Pinpoint the cell where the given text exists, returning its [X, Y] midpoint coordinate. 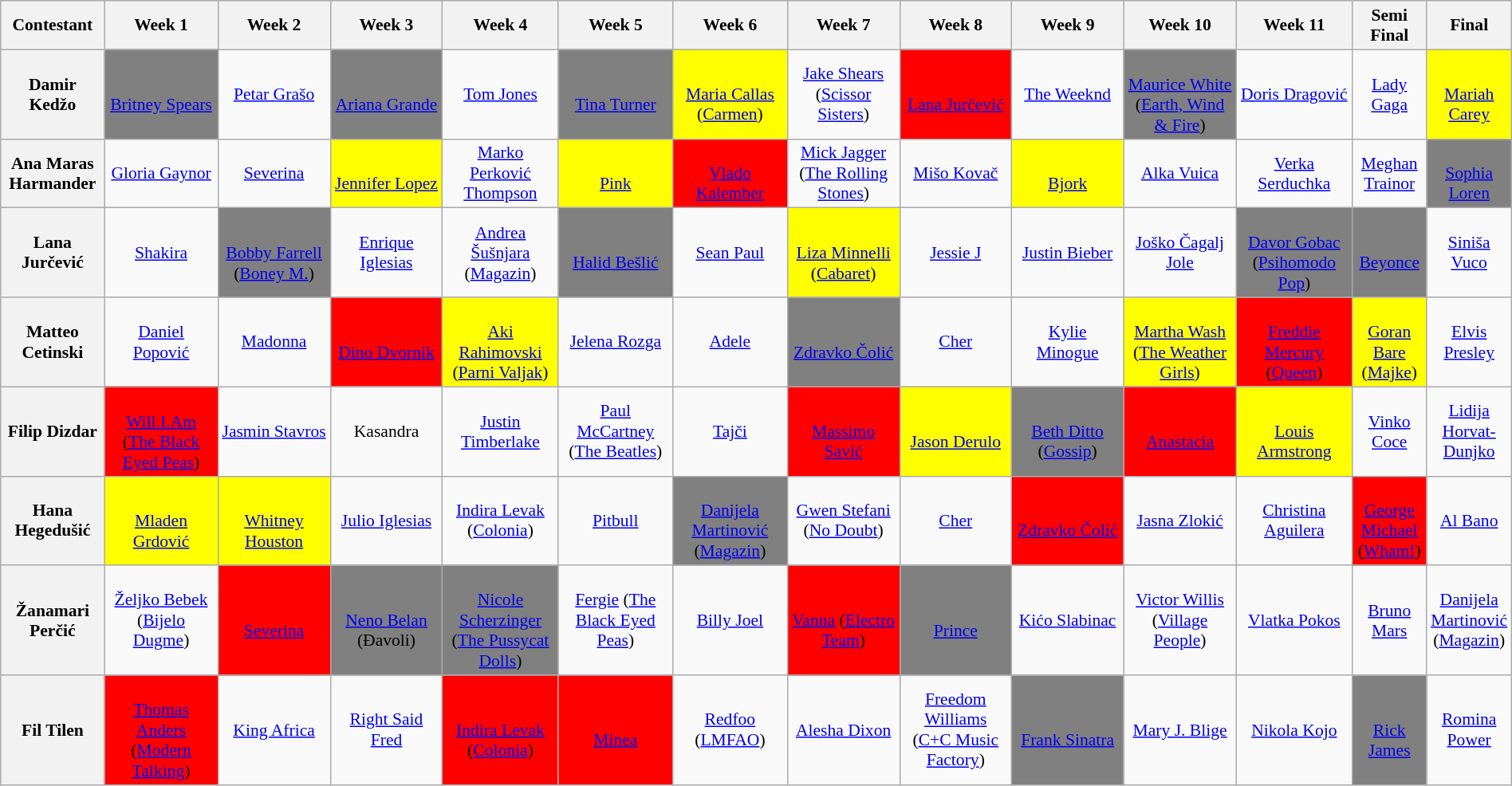
Aki Rahimovski (Parni Valjak) [501, 342]
Week 1 [161, 26]
Madonna [274, 342]
Week 3 [386, 26]
Nikola Kojo [1293, 730]
Gwen Stefani (No Doubt) [844, 521]
Paul McCartney (The Beatles) [616, 431]
Davor Gobac (Psihomodo Pop) [1293, 253]
Week 10 [1180, 26]
Enrique Iglesias [386, 253]
Goran Bare (Majke) [1389, 342]
Sean Paul [730, 253]
Whitney Houston [274, 521]
Meghan Trainor [1389, 174]
Frank Sinatra [1067, 730]
Mick Jagger (The Rolling Stones) [844, 174]
Doris Dragović [1293, 94]
Bruno Mars [1389, 621]
Beth Ditto (Gossip) [1067, 431]
Kylie Minogue [1067, 342]
Joško Čagalj Jole [1180, 253]
Siniša Vuco [1469, 253]
Alka Vuica [1180, 174]
Mišo Kovač [955, 174]
Al Bano [1469, 521]
Pitbull [616, 521]
Vlatka Pokos [1293, 621]
The Weeknd [1067, 94]
Rick James [1389, 730]
Matteo Cetinski [53, 342]
Elvis Presley [1469, 342]
Louis Armstrong [1293, 431]
Christina Aguilera [1293, 521]
Massimo Savić [844, 431]
Thomas Anders (Modern Talking) [161, 730]
Victor Willis (Village People) [1180, 621]
Bobby Farrell (Boney M.) [274, 253]
Prince [955, 621]
Lady Gaga [1389, 94]
Bjork [1067, 174]
Jake Shears (Scissor Sisters) [844, 94]
Shakira [161, 253]
Tom Jones [501, 94]
Kasandra [386, 431]
Anastacia [1180, 431]
Jasna Zlokić [1180, 521]
Petar Grašo [274, 94]
Right Said Fred [386, 730]
Beyonce [1389, 253]
Justin Bieber [1067, 253]
Week 6 [730, 26]
Week 8 [955, 26]
Contestant [53, 26]
Gloria Gaynor [161, 174]
Final [1469, 26]
Redfoo (LMFAO) [730, 730]
Maria Callas (Carmen) [730, 94]
Week 4 [501, 26]
Željko Bebek (Bijelo Dugme) [161, 621]
Jason Derulo [955, 431]
Julio Iglesias [386, 521]
Andrea Šušnjara (Magazin) [501, 253]
Sophia Loren [1469, 174]
Lidija Horvat-Dunjko [1469, 431]
Minea [616, 730]
Freedom Williams (C+C Music Factory) [955, 730]
Fergie (The Black Eyed Peas) [616, 621]
Justin Timberlake [501, 431]
Week 2 [274, 26]
Week 9 [1067, 26]
Mariah Carey [1469, 94]
Nicole Scherzinger (The Pussycat Dolls) [501, 621]
Dino Dvornik [386, 342]
Pink [616, 174]
Kićo Slabinac [1067, 621]
Week 5 [616, 26]
Neno Belan (Đavoli) [386, 621]
Halid Bešlić [616, 253]
Verka Serduchka [1293, 174]
Maurice White (Earth, Wind & Fire) [1180, 94]
King Africa [274, 730]
Tajči [730, 431]
Vinko Coce [1389, 431]
Will.I.Am (The Black Eyed Peas) [161, 431]
Vanna (Electro Team) [844, 621]
Hana Hegedušić [53, 521]
Romina Power [1469, 730]
Liza Minnelli (Cabaret) [844, 253]
Jennifer Lopez [386, 174]
Mladen Grdović [161, 521]
Žanamari Perčić [53, 621]
Alesha Dixon [844, 730]
Jessie J [955, 253]
Ariana Grande [386, 94]
Jasmin Stavros [274, 431]
Jelena Rozga [616, 342]
Damir Kedžo [53, 94]
Adele [730, 342]
Billy Joel [730, 621]
Week 11 [1293, 26]
Tina Turner [616, 94]
Semi Final [1389, 26]
Fil Tilen [53, 730]
Filip Dizdar [53, 431]
Britney Spears [161, 94]
Marko Perković Thompson [501, 174]
Freddie Mercury (Queen) [1293, 342]
Vlado Kalember [730, 174]
Ana Maras Harmander [53, 174]
George Michael (Wham!) [1389, 521]
Week 7 [844, 26]
Martha Wash (The Weather Girls) [1180, 342]
Mary J. Blige [1180, 730]
Daniel Popović [161, 342]
